Extract the (x, y) coordinate from the center of the cell holding the provided text.  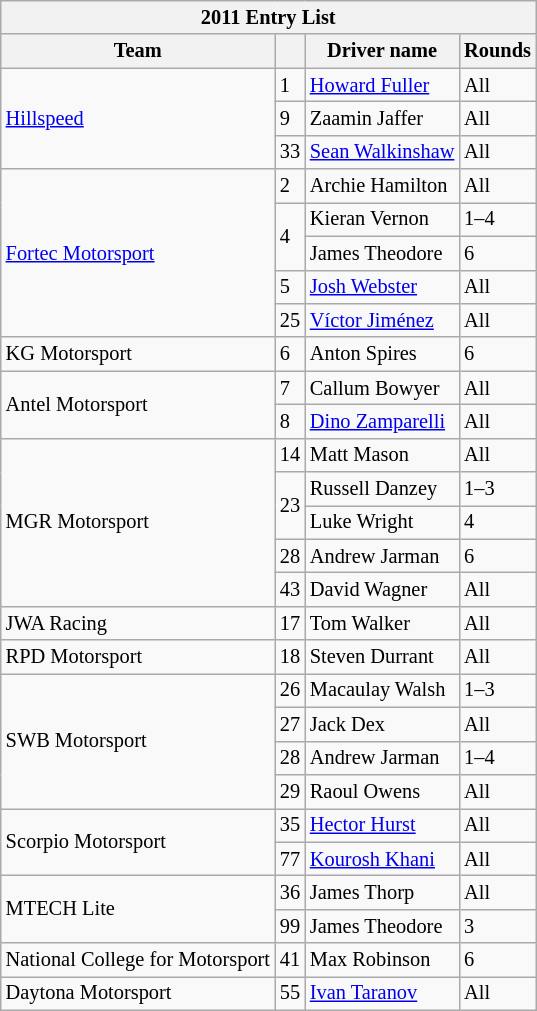
2 (290, 186)
99 (290, 926)
Archie Hamilton (382, 186)
1 (290, 85)
17 (290, 623)
Kourosh Khani (382, 859)
2011 Entry List (268, 17)
77 (290, 859)
26 (290, 690)
3 (498, 926)
Dino Zamparelli (382, 421)
Max Robinson (382, 960)
Antel Motorsport (138, 404)
Sean Walkinshaw (382, 152)
Ivan Taranov (382, 993)
Fortec Motorsport (138, 253)
Callum Bowyer (382, 388)
JWA Racing (138, 623)
National College for Motorsport (138, 960)
Hillspeed (138, 118)
Driver name (382, 51)
Daytona Motorsport (138, 993)
27 (290, 724)
8 (290, 421)
David Wagner (382, 589)
18 (290, 657)
Steven Durrant (382, 657)
Víctor Jiménez (382, 320)
Kieran Vernon (382, 219)
43 (290, 589)
41 (290, 960)
Russell Danzey (382, 489)
Jack Dex (382, 724)
Howard Fuller (382, 85)
7 (290, 388)
29 (290, 791)
36 (290, 892)
25 (290, 320)
James Thorp (382, 892)
Scorpio Motorsport (138, 842)
Team (138, 51)
55 (290, 993)
KG Motorsport (138, 354)
RPD Motorsport (138, 657)
33 (290, 152)
Anton Spires (382, 354)
MTECH Lite (138, 908)
Matt Mason (382, 455)
Zaamin Jaffer (382, 118)
Macaulay Walsh (382, 690)
Josh Webster (382, 287)
Luke Wright (382, 522)
9 (290, 118)
5 (290, 287)
SWB Motorsport (138, 740)
23 (290, 506)
14 (290, 455)
Hector Hurst (382, 825)
Tom Walker (382, 623)
MGR Motorsport (138, 522)
35 (290, 825)
Raoul Owens (382, 791)
Rounds (498, 51)
